Provide the (X, Y) coordinate of the cell's center where the given text is located.  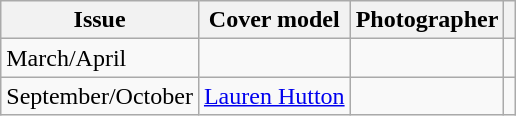
September/October (100, 96)
Cover model (274, 20)
March/April (100, 58)
Photographer (427, 20)
Lauren Hutton (274, 96)
Issue (100, 20)
